Extract the (x, y) coordinate from the center of the cell holding the provided text.  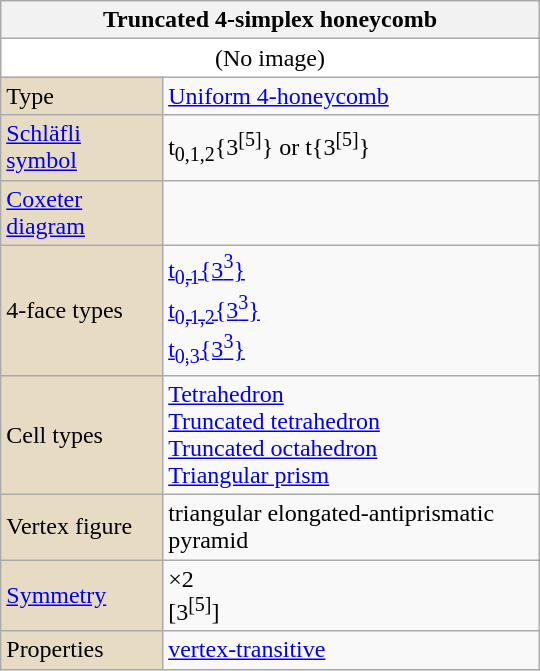
Cell types (82, 434)
t0,1,2{3[5]} or t{3[5]} (352, 148)
Schläfli symbol (82, 148)
Coxeter diagram (82, 212)
(No image) (270, 58)
4-face types (82, 310)
triangular elongated-antiprismatic pyramid (352, 528)
vertex-transitive (352, 650)
Properties (82, 650)
Truncated 4-simplex honeycomb (270, 20)
Symmetry (82, 596)
t0,1{33} t0,1,2{33} t0,3{33} (352, 310)
Tetrahedron Truncated tetrahedron Truncated octahedron Triangular prism (352, 434)
Type (82, 96)
Vertex figure (82, 528)
×2[3[5]] (352, 596)
Uniform 4-honeycomb (352, 96)
